Return [x, y] of the center of cell containing provided text 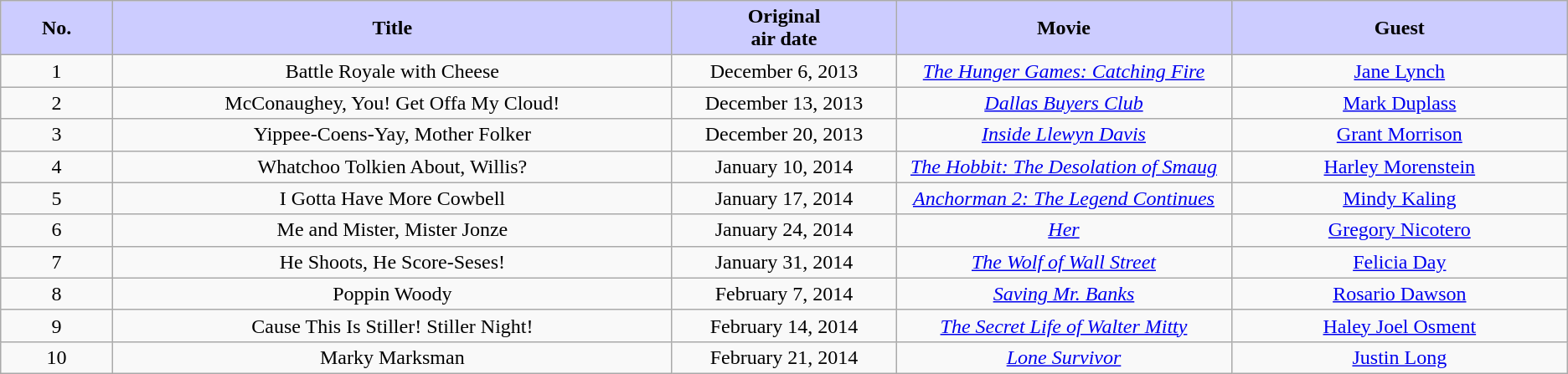
Harley Morenstein [1399, 167]
Mindy Kaling [1399, 198]
Jane Lynch [1399, 71]
January 31, 2014 [784, 262]
Justin Long [1399, 357]
February 7, 2014 [784, 294]
Yippee-Coens-Yay, Mother Folker [392, 135]
4 [57, 167]
January 10, 2014 [784, 167]
Mark Duplass [1399, 103]
Felicia Day [1399, 262]
Marky Marksman [392, 357]
Dallas Buyers Club [1064, 103]
The Secret Life of Walter Mitty [1064, 325]
Title [392, 28]
Anchorman 2: The Legend Continues [1064, 198]
December 6, 2013 [784, 71]
Saving Mr. Banks [1064, 294]
Cause This Is Stiller! Stiller Night! [392, 325]
6 [57, 230]
January 24, 2014 [784, 230]
2 [57, 103]
7 [57, 262]
Gregory Nicotero [1399, 230]
Rosario Dawson [1399, 294]
Poppin Woody [392, 294]
February 14, 2014 [784, 325]
Originalair date [784, 28]
Her [1064, 230]
Haley Joel Osment [1399, 325]
I Gotta Have More Cowbell [392, 198]
Movie [1064, 28]
8 [57, 294]
January 17, 2014 [784, 198]
McConaughey, You! Get Offa My Cloud! [392, 103]
1 [57, 71]
Me and Mister, Mister Jonze [392, 230]
December 13, 2013 [784, 103]
The Hobbit: The Desolation of Smaug [1064, 167]
10 [57, 357]
Whatchoo Tolkien About, Willis? [392, 167]
Inside Llewyn Davis [1064, 135]
Guest [1399, 28]
Battle Royale with Cheese [392, 71]
5 [57, 198]
9 [57, 325]
He Shoots, He Score-Seses! [392, 262]
The Hunger Games: Catching Fire [1064, 71]
3 [57, 135]
The Wolf of Wall Street [1064, 262]
Lone Survivor [1064, 357]
No. [57, 28]
February 21, 2014 [784, 357]
December 20, 2013 [784, 135]
Grant Morrison [1399, 135]
